For the text-containing cell, return its midpoint in (X, Y) coordinate format. 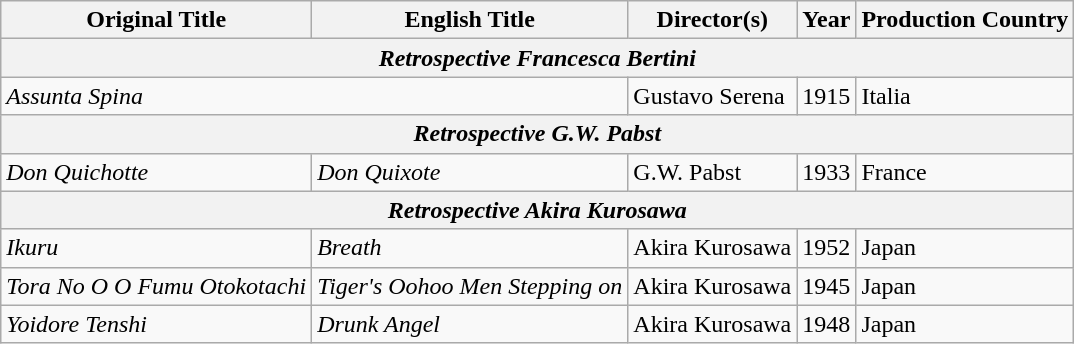
Director(s) (712, 20)
Don Quichotte (156, 172)
Tiger's Oohoo Men Stepping on (470, 286)
Tora No O O Fumu Otokotachi (156, 286)
Italia (965, 96)
Breath (470, 248)
Retrospective Francesca Bertini (538, 58)
Production Country (965, 20)
Retrospective G.W. Pabst (538, 134)
Ikuru (156, 248)
Original Title (156, 20)
France (965, 172)
1915 (826, 96)
Don Quixote (470, 172)
1945 (826, 286)
G.W. Pabst (712, 172)
English Title (470, 20)
Drunk Angel (470, 324)
Assunta Spina (314, 96)
Retrospective Akira Kurosawa (538, 210)
Gustavo Serena (712, 96)
Yoidore Tenshi (156, 324)
1952 (826, 248)
1933 (826, 172)
Year (826, 20)
1948 (826, 324)
